Provide the (X, Y) coordinate of the cell's center where the given text is located.  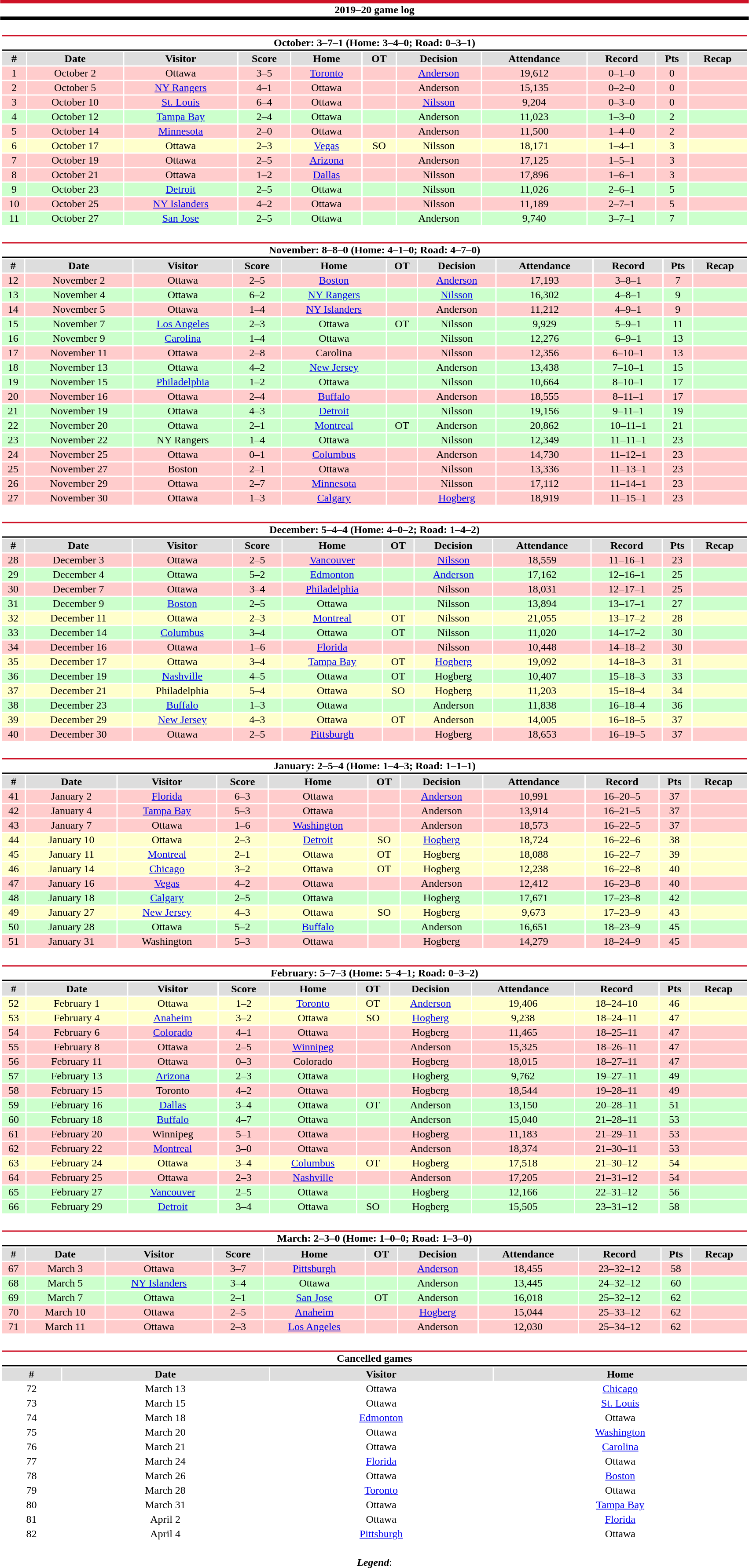
11,203 (542, 691)
2019–20 game log (374, 10)
14,730 (544, 454)
February 25 (77, 1177)
9–11–1 (628, 411)
0–3 (243, 1061)
12,238 (533, 869)
17,125 (534, 161)
November 30 (79, 498)
February 1 (77, 1003)
81 (32, 1520)
18–25–11 (616, 1032)
18,573 (533, 826)
10,407 (542, 676)
November 22 (79, 440)
41 (13, 797)
9,204 (534, 102)
16–22–5 (622, 826)
13,150 (523, 1105)
March 10 (65, 1312)
November 5 (79, 309)
February 20 (77, 1134)
21–29–11 (616, 1134)
1–6–1 (621, 175)
October 27 (75, 219)
March 31 (165, 1505)
December 4 (78, 575)
16–22–8 (622, 869)
November 11 (79, 353)
February 13 (77, 1076)
11–13–1 (628, 469)
1–4–0 (621, 132)
23–32–12 (620, 1269)
January 28 (71, 927)
1–4–1 (621, 146)
December 29 (78, 720)
18,555 (544, 396)
11,020 (542, 633)
9,238 (523, 1018)
17,193 (544, 280)
3–5 (264, 73)
February 11 (77, 1061)
19,612 (534, 73)
14,279 (533, 942)
November 7 (79, 324)
2–6–1 (621, 190)
January 4 (71, 811)
17,162 (542, 575)
6 (14, 146)
18,724 (533, 840)
November 9 (79, 338)
January 11 (71, 855)
4–5 (257, 676)
9,673 (533, 913)
16,302 (544, 295)
24–32–12 (620, 1283)
18,015 (523, 1061)
79 (32, 1491)
18,919 (544, 498)
35 (13, 662)
December 11 (78, 618)
1–3–0 (621, 117)
5–4 (257, 691)
67 (13, 1269)
January 27 (71, 913)
18,171 (534, 146)
12,276 (544, 338)
February 16 (77, 1105)
68 (13, 1283)
12,349 (544, 440)
February 15 (77, 1090)
10,448 (542, 647)
82 (32, 1534)
Cancelled games (374, 1358)
20,862 (544, 425)
12 (13, 280)
52 (14, 1003)
13,336 (544, 469)
January 2 (71, 797)
26 (13, 483)
21,055 (542, 618)
October 25 (75, 204)
16–22–6 (622, 840)
15–18–4 (627, 691)
18–27–11 (616, 1061)
January 10 (71, 840)
21–30–11 (616, 1148)
March 24 (165, 1462)
18,559 (542, 560)
11,023 (534, 117)
75 (32, 1433)
December 30 (78, 734)
18–24–9 (622, 942)
16–19–5 (627, 734)
13–17–1 (627, 604)
14 (13, 309)
March: 2–3–0 (Home: 1–0–0; Road: 1–3–0) (374, 1239)
4–7 (243, 1119)
April 2 (165, 1520)
December: 5–4–4 (Home: 4–0–2; Road: 1–4–2) (374, 530)
March 28 (165, 1491)
73 (32, 1404)
18,374 (523, 1148)
17,518 (523, 1163)
9,762 (523, 1076)
8–11–1 (628, 396)
January: 2–5–4 (Home: 1–4–3; Road: 1–1–1) (374, 766)
13,914 (533, 811)
16–21–5 (622, 811)
17,896 (534, 175)
1 (14, 73)
9,929 (544, 324)
13,894 (542, 604)
17,671 (533, 898)
19–27–11 (616, 1076)
76 (32, 1447)
11,212 (544, 309)
14,005 (542, 720)
25–33–12 (620, 1312)
December 23 (78, 705)
11–11–1 (628, 440)
18 (13, 367)
February 4 (77, 1018)
February 22 (77, 1148)
7–10–1 (628, 367)
15,135 (534, 88)
February: 5–7–3 (Home: 5–4–1; Road: 0–3–2) (374, 973)
13,438 (544, 367)
November: 8–8–0 (Home: 4–1–0; Road: 4–7–0) (374, 250)
9,740 (534, 219)
4–9–1 (628, 309)
November 29 (79, 483)
78 (32, 1476)
55 (14, 1047)
16–23–8 (622, 884)
0–3–0 (621, 102)
66 (14, 1206)
10,664 (544, 382)
November 19 (79, 411)
12–16–1 (627, 575)
11–15–1 (628, 498)
March 5 (65, 1283)
16,018 (528, 1298)
11,026 (534, 190)
0–1 (257, 454)
14–18–2 (627, 647)
10–11–1 (628, 425)
64 (14, 1177)
18,031 (542, 589)
March 7 (65, 1298)
October: 3–7–1 (Home: 3–4–0; Road: 0–3–1) (374, 43)
12,030 (528, 1327)
16–22–7 (622, 855)
23–31–12 (616, 1206)
November 4 (79, 295)
63 (14, 1163)
22–31–12 (616, 1192)
January 7 (71, 826)
50 (13, 927)
16–18–5 (627, 720)
70 (13, 1312)
18–26–11 (616, 1047)
October 5 (75, 88)
59 (14, 1105)
December 9 (78, 604)
18,455 (528, 1269)
March 15 (165, 1404)
October 17 (75, 146)
March 3 (65, 1269)
21–31–12 (616, 1177)
October 10 (75, 102)
October 2 (75, 73)
December 3 (78, 560)
16–20–5 (622, 797)
2–8 (257, 353)
October 23 (75, 190)
March 11 (65, 1327)
3–0 (243, 1148)
1–5–1 (621, 161)
5–9–1 (628, 324)
15,505 (523, 1206)
December 21 (78, 691)
12,356 (544, 353)
11,838 (542, 705)
11,465 (523, 1032)
16–18–4 (627, 705)
19–28–11 (616, 1090)
65 (14, 1192)
15,040 (523, 1119)
11,183 (523, 1134)
October 19 (75, 161)
February 24 (77, 1163)
13,445 (528, 1283)
20 (13, 396)
6–4 (264, 102)
17–23–8 (622, 898)
8–10–1 (628, 382)
17,205 (523, 1177)
19,406 (523, 1003)
0–2–0 (621, 88)
6–10–1 (628, 353)
January 31 (71, 942)
March 18 (165, 1418)
15–18–3 (627, 676)
November 16 (79, 396)
March 20 (165, 1433)
77 (32, 1462)
18,088 (533, 855)
2–7 (257, 483)
March 13 (165, 1389)
12–17–1 (627, 589)
November 15 (79, 382)
17,112 (544, 483)
74 (32, 1418)
18,653 (542, 734)
February 27 (77, 1192)
February 29 (77, 1206)
18–24–11 (616, 1018)
16 (13, 338)
November 13 (79, 367)
February 8 (77, 1047)
December 7 (78, 589)
6–9–1 (628, 338)
October 12 (75, 117)
21–30–12 (616, 1163)
24 (13, 454)
14–18–3 (627, 662)
4 (14, 117)
February 18 (77, 1119)
14–17–2 (627, 633)
October 14 (75, 132)
20–28–11 (616, 1105)
15,044 (528, 1312)
January 14 (71, 869)
December 14 (78, 633)
80 (32, 1505)
11–12–1 (628, 454)
19,092 (542, 662)
71 (13, 1327)
December 16 (78, 647)
January 18 (71, 898)
April 4 (165, 1534)
12,412 (533, 884)
March 21 (165, 1447)
22 (13, 425)
November 27 (79, 469)
March 26 (165, 1476)
6–3 (242, 797)
10 (14, 204)
6–2 (257, 295)
13–17–2 (627, 618)
December 17 (78, 662)
November 20 (79, 425)
25–34–12 (620, 1327)
2–7–1 (621, 204)
3–7 (238, 1269)
15,325 (523, 1047)
November 25 (79, 454)
16,651 (533, 927)
19,156 (544, 411)
11,189 (534, 204)
29 (13, 575)
57 (14, 1076)
5–1 (243, 1134)
72 (32, 1389)
18–23–9 (622, 927)
January 16 (71, 884)
21–28–11 (616, 1119)
11,500 (534, 132)
4–8–1 (628, 295)
25–32–12 (620, 1298)
32 (13, 618)
February 6 (77, 1032)
12,166 (523, 1192)
3–8–1 (628, 280)
December 19 (78, 676)
8 (14, 175)
0–1–0 (621, 73)
18,544 (523, 1090)
3–7–1 (621, 219)
61 (14, 1134)
10,991 (533, 797)
October 21 (75, 175)
18–24–10 (616, 1003)
2–0 (264, 132)
44 (13, 840)
11–14–1 (628, 483)
17–23–9 (622, 913)
48 (13, 898)
November 2 (79, 280)
11–16–1 (627, 560)
69 (13, 1298)
